Return the (X, Y) coordinate for the center point of the cell that contains the specified text.  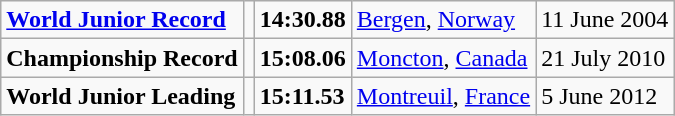
Bergen, Norway (443, 20)
Moncton, Canada (443, 58)
14:30.88 (302, 20)
5 June 2012 (605, 96)
15:08.06 (302, 58)
World Junior Record (122, 20)
Montreuil, France (443, 96)
15:11.53 (302, 96)
Championship Record (122, 58)
World Junior Leading (122, 96)
11 June 2004 (605, 20)
21 July 2010 (605, 58)
